Identify which cell holds the provided text, then report its (x, y) central coordinate. 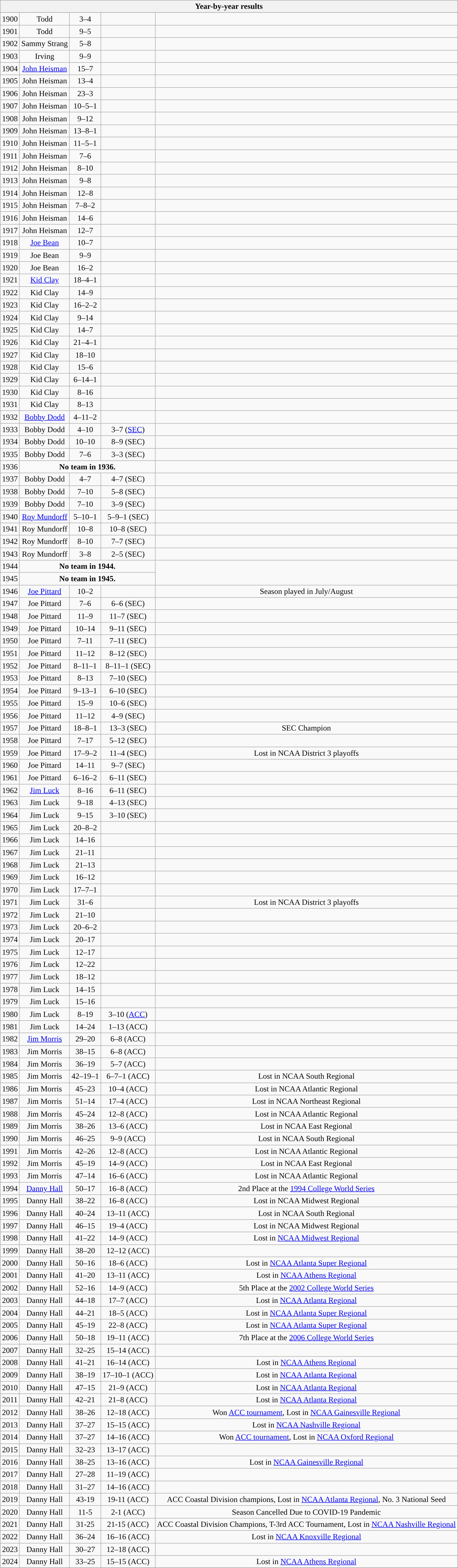
1921 (10, 280)
1914 (10, 193)
45–24 (85, 1114)
32–23 (85, 1450)
1935 (10, 454)
1992 (10, 1164)
6–10 (SEC) (128, 691)
1939 (10, 504)
7th Place at the 2006 College World Series (306, 1338)
4–11–2 (85, 417)
1950 (10, 641)
16–16 (ACC) (128, 1537)
21–8 (ACC) (128, 1400)
1938 (10, 492)
11–4 (SEC) (128, 753)
10–10 (85, 442)
2–5 (SEC) (128, 554)
9–15 (85, 815)
47–14 (85, 1176)
13–4 (85, 81)
13–3 (SEC) (128, 728)
2018 (10, 1487)
18–4–1 (85, 280)
14–16 (85, 840)
1900 (10, 19)
8–19 (85, 1014)
Season played in July/August (306, 591)
1957 (10, 728)
1907 (10, 106)
1951 (10, 653)
1981 (10, 1027)
1996 (10, 1213)
42–19–1 (85, 1076)
2014 (10, 1437)
16–2–2 (85, 305)
1966 (10, 840)
1929 (10, 380)
Lost in NCAA Northeast Regional (306, 1101)
Won ACC tournament, Lost in NCAA Gainesville Regional (306, 1412)
1954 (10, 691)
50–17 (85, 1189)
2nd Place at the 1994 College World Series (306, 1189)
5–8 (SEC) (128, 492)
29–20 (85, 1039)
ACC Coastal Division champions, Lost in NCAA Atlanta Regional, No. 3 National Seed (306, 1499)
1998 (10, 1238)
6–16–2 (85, 778)
1993 (10, 1176)
8–11–1 (85, 666)
13–8–1 (85, 131)
52–16 (85, 1288)
1946 (10, 591)
11-5 (85, 1512)
9–8 (85, 181)
2019 (10, 1499)
4–13 (SEC) (128, 803)
9–12 (85, 118)
1959 (10, 753)
7–17 (85, 740)
1909 (10, 131)
1919 (10, 255)
5–10–1 (85, 516)
40–24 (85, 1213)
1978 (10, 989)
1905 (10, 81)
21–11 (85, 852)
1961 (10, 778)
4–7 (85, 479)
13–6 (ACC) (128, 1126)
14–24 (85, 1027)
5–9–1 (SEC) (128, 516)
12–12 (ACC) (128, 1251)
1904 (10, 69)
46–25 (85, 1138)
1979 (10, 1002)
1987 (10, 1101)
1967 (10, 852)
1984 (10, 1064)
7–8–2 (85, 206)
No team in 1945. (88, 579)
10–4 (ACC) (128, 1089)
38–20 (85, 1251)
20–8–2 (85, 828)
1964 (10, 815)
2005 (10, 1325)
2024 (10, 1562)
6–6 (SEC) (128, 604)
1928 (10, 367)
32–25 (85, 1350)
27–28 (85, 1475)
9–18 (85, 803)
15–16 (85, 1002)
14–9 (85, 293)
44–18 (85, 1300)
18–6 (ACC) (128, 1263)
21–4–1 (85, 342)
Lost in NCAA Gainesville Regional (306, 1462)
5th Place at the 2002 College World Series (306, 1288)
1969 (10, 877)
1931 (10, 405)
1945 (10, 579)
1923 (10, 305)
1997 (10, 1226)
6–7–1 (ACC) (128, 1076)
38–22 (85, 1201)
2012 (10, 1412)
18–5 (ACC) (128, 1313)
1944 (10, 566)
13–16 (ACC) (128, 1462)
1920 (10, 268)
38–15 (85, 1052)
16–6 (ACC) (128, 1176)
1913 (10, 181)
Year-by-year results (229, 7)
14–11 (85, 766)
10–6 (SEC) (128, 703)
20–17 (85, 939)
11–9 (85, 616)
3–7 (SEC) (128, 430)
1903 (10, 56)
1–13 (ACC) (128, 1027)
3–8 (85, 554)
Won ACC tournament, Lost in NCAA Oxford Regional (306, 1437)
2022 (10, 1537)
2021 (10, 1524)
14–7 (85, 330)
16–2 (85, 268)
9–14 (85, 317)
50–16 (85, 1263)
3–10 (ACC) (128, 1014)
7–11 (SEC) (128, 641)
47–15 (85, 1388)
1956 (10, 716)
2008 (10, 1363)
17–9–2 (85, 753)
10–7 (85, 243)
1947 (10, 604)
10–8 (85, 529)
1953 (10, 678)
1932 (10, 417)
15–7 (85, 69)
9–9 (ACC) (128, 1138)
1994 (10, 1189)
Lost in NCAA Nashville Regional (306, 1425)
17–10–1 (ACC) (128, 1375)
1910 (10, 143)
1989 (10, 1126)
9–11 (SEC) (128, 629)
10–8 (SEC) (128, 529)
1918 (10, 243)
11–7 (SEC) (128, 616)
1941 (10, 529)
2013 (10, 1425)
2011 (10, 1400)
12–17 (85, 952)
50–18 (85, 1338)
41–20 (85, 1275)
2017 (10, 1475)
14–15 (85, 989)
19–4 (ACC) (128, 1226)
5–7 (ACC) (128, 1064)
51–14 (85, 1101)
2010 (10, 1388)
8–9 (SEC) (128, 442)
44–21 (85, 1313)
1901 (10, 31)
1949 (10, 629)
19–11 (ACC) (128, 1338)
1986 (10, 1089)
30–27 (85, 1549)
12–7 (85, 230)
1902 (10, 44)
2020 (10, 1512)
8–11–1 (SEC) (128, 666)
2-1 (ACC) (128, 1512)
21-15 (ACC) (128, 1524)
38–19 (85, 1375)
42–21 (85, 1400)
3–9 (SEC) (128, 504)
2016 (10, 1462)
1985 (10, 1076)
1960 (10, 766)
14–6 (85, 218)
1974 (10, 939)
3–4 (85, 19)
10–5–1 (85, 106)
1940 (10, 516)
31–27 (85, 1487)
1990 (10, 1138)
1933 (10, 430)
18–12 (85, 977)
1906 (10, 93)
4–7 (SEC) (128, 479)
43-19 (85, 1499)
11–5–1 (85, 143)
2001 (10, 1275)
33–25 (85, 1562)
1937 (10, 479)
17–7 (ACC) (128, 1300)
1952 (10, 666)
1972 (10, 915)
15–9 (85, 703)
41–21 (85, 1363)
1976 (10, 965)
45–23 (85, 1089)
1970 (10, 890)
2009 (10, 1375)
16–12 (85, 877)
7–10 (SEC) (128, 678)
12–8 (85, 193)
12–22 (85, 965)
31–6 (85, 902)
Irving (44, 56)
42–26 (85, 1151)
10–14 (85, 629)
15–6 (85, 367)
1934 (10, 442)
1926 (10, 342)
1980 (10, 1014)
21–13 (85, 865)
1922 (10, 293)
3–10 (SEC) (128, 815)
46–15 (85, 1226)
2002 (10, 1288)
18–10 (85, 355)
16–14 (ACC) (128, 1363)
1958 (10, 740)
13–17 (ACC) (128, 1450)
1999 (10, 1251)
2006 (10, 1338)
2007 (10, 1350)
1930 (10, 392)
5–8 (85, 44)
9–5 (85, 31)
SEC Champion (306, 728)
17–4 (ACC) (128, 1101)
9–13–1 (85, 691)
1963 (10, 803)
1925 (10, 330)
1948 (10, 616)
1943 (10, 554)
1912 (10, 168)
2003 (10, 1300)
2023 (10, 1549)
2004 (10, 1313)
Lost in NCAA Knoxville Regional (306, 1537)
1991 (10, 1151)
20–6–2 (85, 927)
1968 (10, 865)
1916 (10, 218)
4–10 (85, 430)
4–9 (SEC) (128, 716)
1962 (10, 790)
1975 (10, 952)
2015 (10, 1450)
8–12 (SEC) (128, 653)
1971 (10, 902)
ACC Coastal Division Champions, T-3rd ACC Tournament, Lost in NCAA Nashville Regional (306, 1524)
1965 (10, 828)
36–24 (85, 1537)
41–22 (85, 1238)
1988 (10, 1114)
15–14 (ACC) (128, 1350)
18–8–1 (85, 728)
No team in 1944. (88, 566)
9–7 (SEC) (128, 766)
1977 (10, 977)
1927 (10, 355)
36–19 (85, 1064)
1983 (10, 1052)
3–3 (SEC) (128, 454)
23–3 (85, 93)
Sammy Strang (44, 44)
31-25 (85, 1524)
7–7 (SEC) (128, 541)
1915 (10, 206)
1973 (10, 927)
1995 (10, 1201)
10–2 (85, 591)
7–11 (85, 641)
No team in 1936. (88, 467)
1942 (10, 541)
1955 (10, 703)
5–12 (SEC) (128, 740)
38–25 (85, 1462)
6–14–1 (85, 380)
1917 (10, 230)
22–8 (ACC) (128, 1325)
21–10 (85, 915)
17–7–1 (85, 890)
Season Cancelled Due to COVID-19 Pandemic (306, 1512)
1936 (10, 467)
11–19 (ACC) (128, 1475)
1982 (10, 1039)
19-11 (ACC) (128, 1499)
2000 (10, 1263)
1911 (10, 156)
1924 (10, 317)
21–9 (ACC) (128, 1388)
1908 (10, 118)
